Locate the cell with the specified text and output its [X, Y] center coordinate. 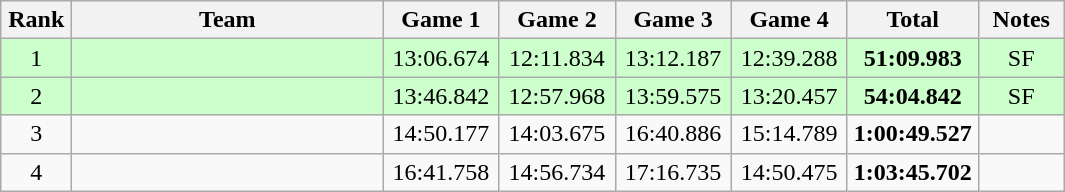
14:50.177 [441, 134]
16:41.758 [441, 172]
Rank [36, 20]
Team [228, 20]
Notes [1021, 20]
Game 3 [673, 20]
12:57.968 [557, 96]
13:59.575 [673, 96]
1:03:45.702 [912, 172]
1:00:49.527 [912, 134]
Total [912, 20]
13:46.842 [441, 96]
17:16.735 [673, 172]
14:50.475 [789, 172]
14:03.675 [557, 134]
1 [36, 58]
Game 2 [557, 20]
13:12.187 [673, 58]
2 [36, 96]
3 [36, 134]
12:39.288 [789, 58]
54:04.842 [912, 96]
16:40.886 [673, 134]
Game 1 [441, 20]
Game 4 [789, 20]
13:20.457 [789, 96]
13:06.674 [441, 58]
51:09.983 [912, 58]
14:56.734 [557, 172]
12:11.834 [557, 58]
4 [36, 172]
15:14.789 [789, 134]
